Return [x, y] of the center of cell containing provided text 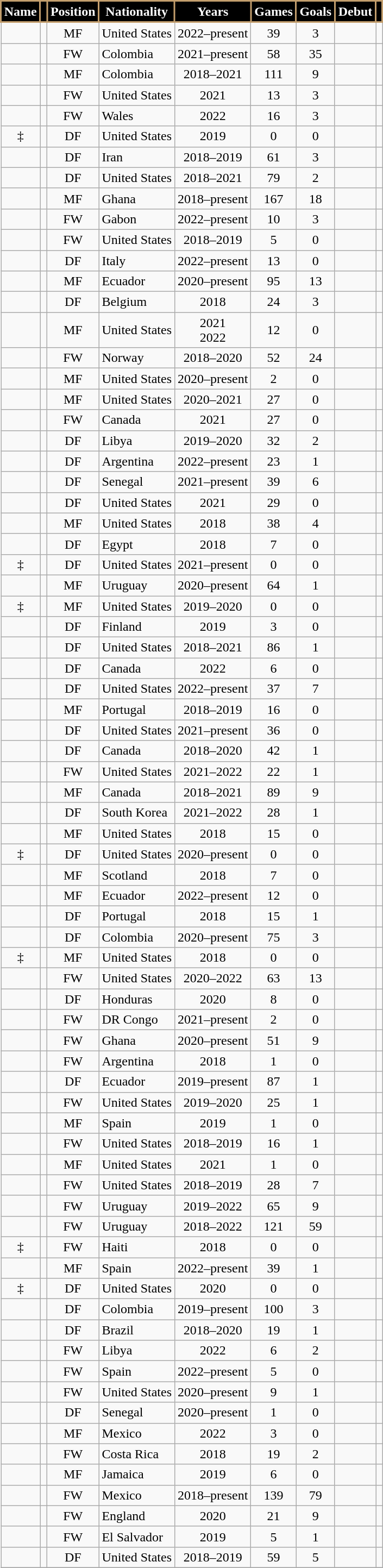
25 [274, 1102]
95 [274, 281]
Debut [355, 12]
DR Congo [137, 1020]
Honduras [137, 999]
29 [274, 503]
20212022 [213, 330]
Iran [137, 157]
Wales [137, 116]
2020–2022 [213, 979]
51 [274, 1040]
Finland [137, 627]
Nationality [137, 12]
Norway [137, 358]
139 [274, 1495]
65 [274, 1206]
23 [274, 461]
58 [274, 54]
32 [274, 441]
Italy [137, 260]
87 [274, 1082]
El Salvador [137, 1536]
42 [274, 751]
2018–2022 [213, 1226]
52 [274, 358]
Position [73, 12]
121 [274, 1226]
Goals [315, 12]
10 [274, 219]
38 [274, 523]
100 [274, 1309]
Scotland [137, 875]
35 [315, 54]
Egypt [137, 544]
111 [274, 74]
167 [274, 198]
36 [274, 730]
8 [274, 999]
22 [274, 772]
61 [274, 157]
South Korea [137, 813]
Name [21, 12]
18 [315, 198]
Games [274, 12]
89 [274, 792]
Brazil [137, 1330]
75 [274, 937]
Belgium [137, 302]
Years [213, 12]
2020–2021 [213, 399]
Costa Rica [137, 1454]
37 [274, 689]
21 [274, 1516]
63 [274, 979]
Haiti [137, 1247]
England [137, 1516]
4 [315, 523]
64 [274, 585]
86 [274, 648]
2019–2022 [213, 1206]
Jamaica [137, 1475]
Gabon [137, 219]
